Detect which cell encompasses the target text, then output its [X, Y] center coordinate. 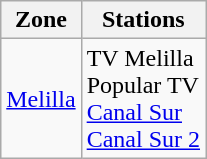
TV MelillaPopular TVCanal SurCanal Sur 2 [143, 98]
Stations [143, 20]
Zone [41, 20]
Melilla [41, 98]
